Capture the cell that displays the provided text and extract its (X, Y) central coordinate. 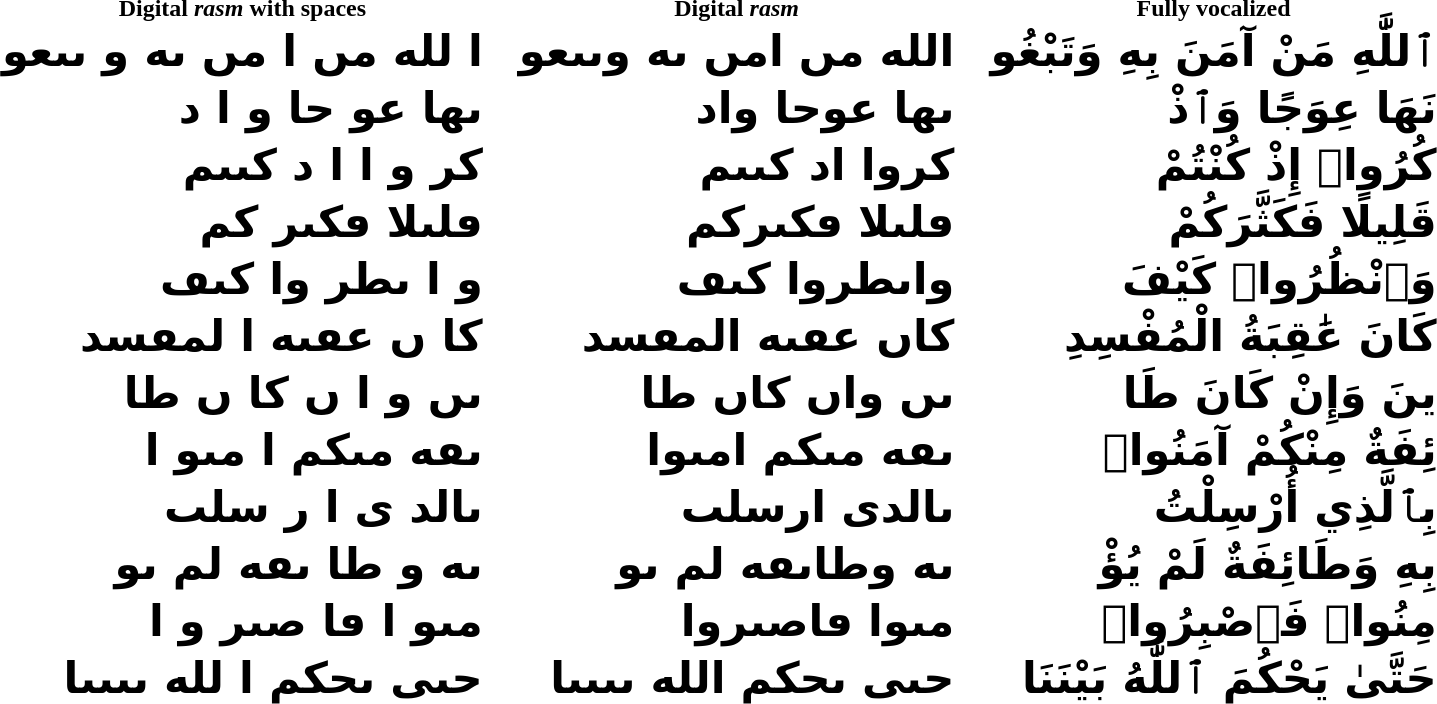
ٮڡه مٮکم امٮوا (737, 450)
کروا اد کٮٮم (737, 164)
ٮالدى ارسلٮ (737, 506)
ٮں واں کاں طا (737, 392)
ڡلٮلا ڡکٮرکم (737, 222)
واٮطروا کٮڡ (737, 278)
الل‍ه مں امں ٮه وٮٮعو (737, 50)
مٮوا ڡاصٮروا (737, 620)
ٮها عوحا واد (737, 108)
ٮه وطاٮڡه لم ٮو (737, 564)
کاں عڡٮه المڡسد (737, 336)
